Determine the (X, Y) coordinate at the center of the cell enclosing the given text.  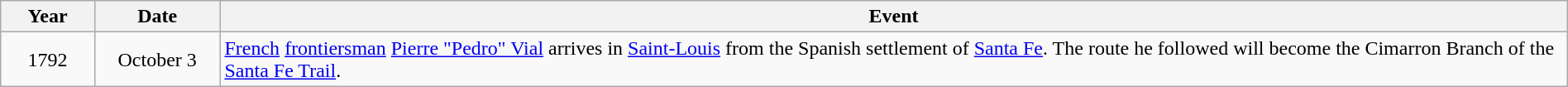
Year (48, 17)
October 3 (157, 60)
Date (157, 17)
1792 (48, 60)
Event (893, 17)
